Extract the (x, y) coordinate from the center of the cell holding the provided text.  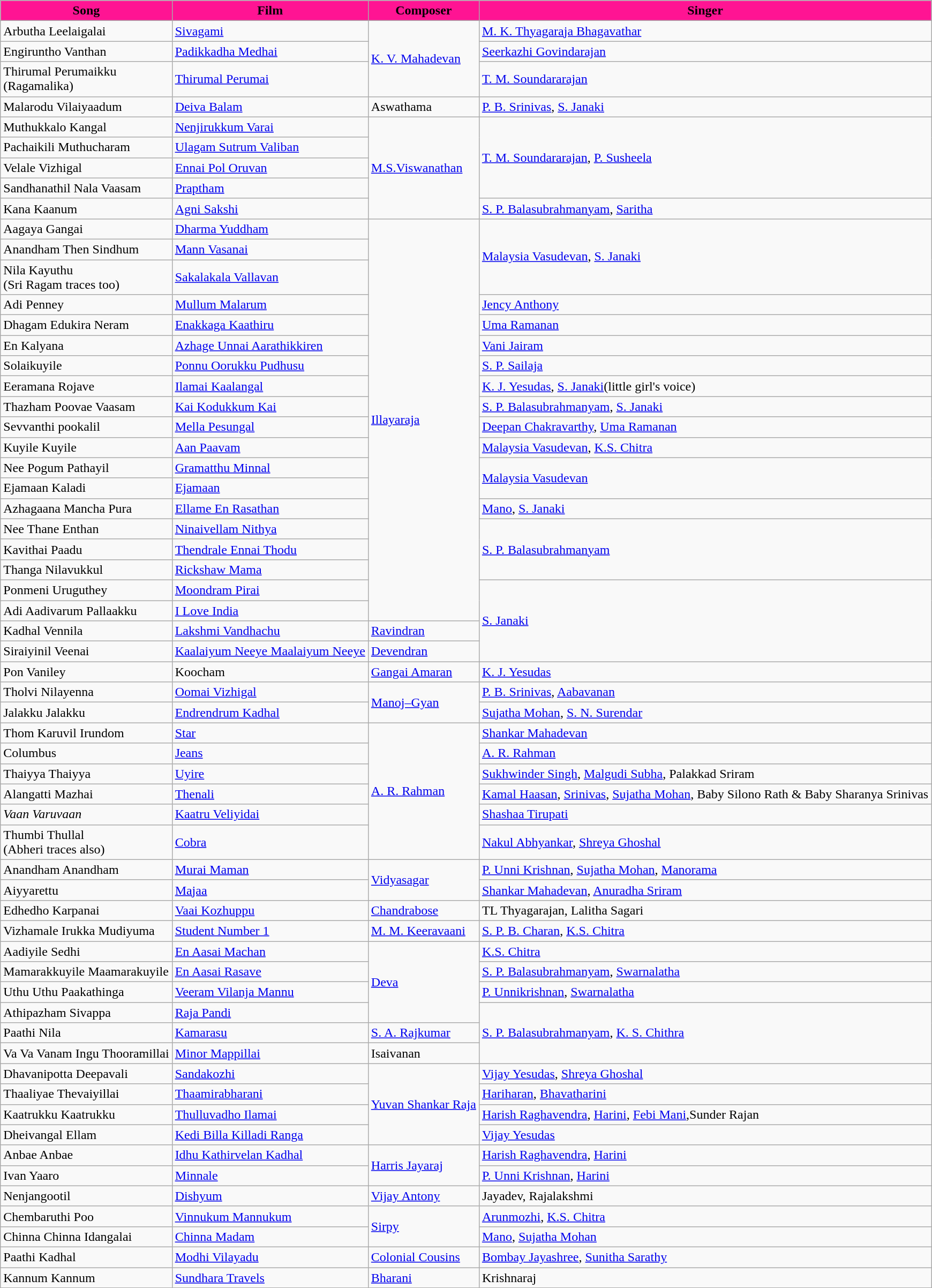
Chinna Madam (270, 1237)
TL Thyagarajan, Lalitha Sagari (705, 910)
Paathi Kadhal (86, 1257)
Endrendrum Kadhal (270, 713)
Ivan Yaaro (86, 1175)
Siraiyinil Veenai (86, 652)
Minor Mappillai (270, 1053)
Sakalakala Vallavan (270, 276)
Deva (423, 982)
Kannum Kannum (86, 1278)
Kai Kodukkum Kai (270, 407)
Hariharan, Bhavatharini (705, 1094)
K. V. Mahadevan (423, 59)
S. P. Balasubrahmanyam, K. S. Chithra (705, 1033)
Thaamirabharani (270, 1094)
Ejamaan Kaladi (86, 488)
Thirumal Perumaikku(Ragamalika) (86, 79)
P. Unni Krishnan, Harini (705, 1175)
Vaai Kozhuppu (270, 910)
Aan Paavam (270, 447)
Enakkaga Kaathiru (270, 325)
Nakul Abhyankar, Shreya Ghoshal (705, 842)
Gramatthu Minnal (270, 468)
Jeans (270, 753)
Thaiyya Thaiyya (86, 774)
Deiva Balam (270, 107)
Thendrale Ennai Thodu (270, 549)
Nenjirukkum Varai (270, 127)
Gangai Amaran (423, 672)
Thanga Nilavukkul (86, 570)
Va Va Vanam Ingu Thooramillai (86, 1053)
Kana Kaanum (86, 208)
Nila Kayuthu(Sri Ragam traces too) (86, 276)
Star (270, 733)
Thirumal Perumai (270, 79)
Adi Penney (86, 305)
Mullum Malarum (270, 305)
S. P. Balasubrahmanyam, Swarnalatha (705, 972)
Vijay Yesudas, Shreya Ghoshal (705, 1074)
Yuvan Shankar Raja (423, 1104)
S. P. Sailaja (705, 366)
Sundhara Travels (270, 1278)
Sujatha Mohan, S. N. Surendar (705, 713)
Ennai Pol Oruvan (270, 168)
Chembaruthi Poo (86, 1216)
Uma Ramanan (705, 325)
M.S.Viswanathan (423, 168)
Eeramana Rojave (86, 386)
Mamarakkuyile Maamarakuyile (86, 972)
Columbus (86, 753)
Singer (705, 11)
Kamarasu (270, 1033)
Shankar Mahadevan, Anuradha Sriram (705, 890)
S. P. Balasubrahmanyam (705, 549)
Aagaya Gangai (86, 229)
Edhedho Karpanai (86, 910)
Deepan Chakravarthy, Uma Ramanan (705, 427)
Devendran (423, 652)
Chinna Chinna Idangalai (86, 1237)
Dhavanipotta Deepavali (86, 1074)
Mann Vasanai (270, 249)
Song (86, 11)
Anandham Then Sindhum (86, 249)
Dhagam Edukira Neram (86, 325)
Arunmozhi, K.S. Chitra (705, 1216)
Bombay Jayashree, Sunitha Sarathy (705, 1257)
Vizhamale Irukka Mudiyuma (86, 931)
Anbae Anbae (86, 1155)
S. A. Rajkumar (423, 1033)
Ponnu Oorukku Pudhusu (270, 366)
Aadiyile Sedhi (86, 951)
Pachaikili Muthucharam (86, 147)
Ellame En Rasathan (270, 508)
Composer (423, 11)
Sandhanathil Nala Vaasam (86, 188)
Paathi Nila (86, 1033)
Harish Raghavendra, Harini (705, 1155)
S. P. Balasubrahmanyam, Saritha (705, 208)
Sirpy (423, 1226)
Agni Sakshi (270, 208)
K.S. Chitra (705, 951)
En Aasai Machan (270, 951)
Illayaraja (423, 420)
Athipazham Sivappa (86, 1013)
Malaysia Vasudevan, K.S. Chitra (705, 447)
Seerkazhi Govindarajan (705, 51)
P. Unnikrishnan, Swarnalatha (705, 992)
Sandakozhi (270, 1074)
Adi Aadivarum Pallaakku (86, 610)
P. B. Srinivas, Aabavanan (705, 692)
Lakshmi Vandhachu (270, 631)
Anandham Anandham (86, 870)
Thazham Poovae Vaasam (86, 407)
Thulluvadho Ilamai (270, 1114)
Mano, S. Janaki (705, 508)
S. Janaki (705, 620)
Minnale (270, 1175)
Sivagami (270, 31)
Aswathama (423, 107)
Pon Vaniley (86, 672)
Oomai Vizhigal (270, 692)
Uthu Uthu Paakathinga (86, 992)
Jalakku Jalakku (86, 713)
Krishnaraj (705, 1278)
Thaaliyae Thevaiyillai (86, 1094)
Harish Raghavendra, Harini, Febi Mani,Sunder Rajan (705, 1114)
Student Number 1 (270, 931)
Mano, Sujatha Mohan (705, 1237)
T. M. Soundararajan, P. Susheela (705, 158)
Kedi Billa Killadi Ranga (270, 1135)
Ponmeni Uruguthey (86, 590)
Koocham (270, 672)
Colonial Cousins (423, 1257)
Kavithai Paadu (86, 549)
K. J. Yesudas (705, 672)
Uyire (270, 774)
T. M. Soundararajan (705, 79)
Mella Pesungal (270, 427)
Muthukkalo Kangal (86, 127)
Ravindran (423, 631)
Padikkadha Medhai (270, 51)
P. B. Srinivas, S. Janaki (705, 107)
I Love India (270, 610)
Vidyasagar (423, 880)
Shankar Mahadevan (705, 733)
Raja Pandi (270, 1013)
Ejamaan (270, 488)
Vijay Antony (423, 1196)
Moondram Pirai (270, 590)
Manoj–Gyan (423, 702)
M. M. Keeravaani (423, 931)
Film (270, 11)
Veeram Vilanja Mannu (270, 992)
Malaysia Vasudevan, S. Janaki (705, 256)
Malarodu Vilaiyaadum (86, 107)
Malaysia Vasudevan (705, 478)
Bharani (423, 1278)
Ilamai Kaalangal (270, 386)
Majaa (270, 890)
S. P. B. Charan, K.S. Chitra (705, 931)
Jayadev, Rajalakshmi (705, 1196)
Thom Karuvil Irundom (86, 733)
Shashaa Tirupati (705, 814)
Rickshaw Mama (270, 570)
Dharma Yuddham (270, 229)
Sukhwinder Singh, Malgudi Subha, Palakkad Sriram (705, 774)
P. Unni Krishnan, Sujatha Mohan, Manorama (705, 870)
Modhi Vilayadu (270, 1257)
Thumbi Thullal(Abheri traces also) (86, 842)
Chandrabose (423, 910)
Kuyile Kuyile (86, 447)
Vijay Yesudas (705, 1135)
Aiyyarettu (86, 890)
Dheivangal Ellam (86, 1135)
Kamal Haasan, Srinivas, Sujatha Mohan, Baby Silono Rath & Baby Sharanya Srinivas (705, 794)
Vani Jairam (705, 346)
Alangatti Mazhai (86, 794)
En Kalyana (86, 346)
Kaatrukku Kaatrukku (86, 1114)
Idhu Kathirvelan Kadhal (270, 1155)
Kaatru Veliyidai (270, 814)
Murai Maman (270, 870)
Vinnukum Mannukum (270, 1216)
Nee Thane Enthan (86, 529)
Jency Anthony (705, 305)
Cobra (270, 842)
Praptham (270, 188)
K. J. Yesudas, S. Janaki(little girl's voice) (705, 386)
Engiruntho Vanthan (86, 51)
Vaan Varuvaan (86, 814)
Nenjangootil (86, 1196)
Arbutha Leelaigalai (86, 31)
Thenali (270, 794)
Velale Vizhigal (86, 168)
Kadhal Vennila (86, 631)
Harris Jayaraj (423, 1165)
Isaivanan (423, 1053)
Sevvanthi pookalil (86, 427)
Azhage Unnai Aarathikkiren (270, 346)
Ninaivellam Nithya (270, 529)
M. K. Thyagaraja Bhagavathar (705, 31)
Dishyum (270, 1196)
Ulagam Sutrum Valiban (270, 147)
S. P. Balasubrahmanyam, S. Janaki (705, 407)
Tholvi Nilayenna (86, 692)
Azhagaana Mancha Pura (86, 508)
Kaalaiyum Neeye Maalaiyum Neeye (270, 652)
Nee Pogum Pathayil (86, 468)
Solaikuyile (86, 366)
En Aasai Rasave (270, 972)
